Pinpoint the cell where the given text exists, returning its (X, Y) midpoint coordinate. 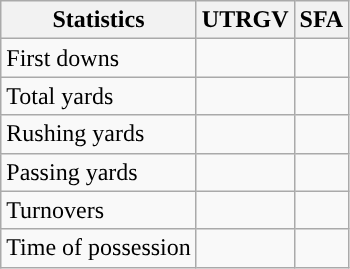
Total yards (99, 96)
Passing yards (99, 172)
Time of possession (99, 248)
SFA (322, 20)
Rushing yards (99, 134)
UTRGV (245, 20)
Turnovers (99, 210)
Statistics (99, 20)
First downs (99, 58)
